Extract the [x, y] coordinate from the center of the cell holding the provided text.  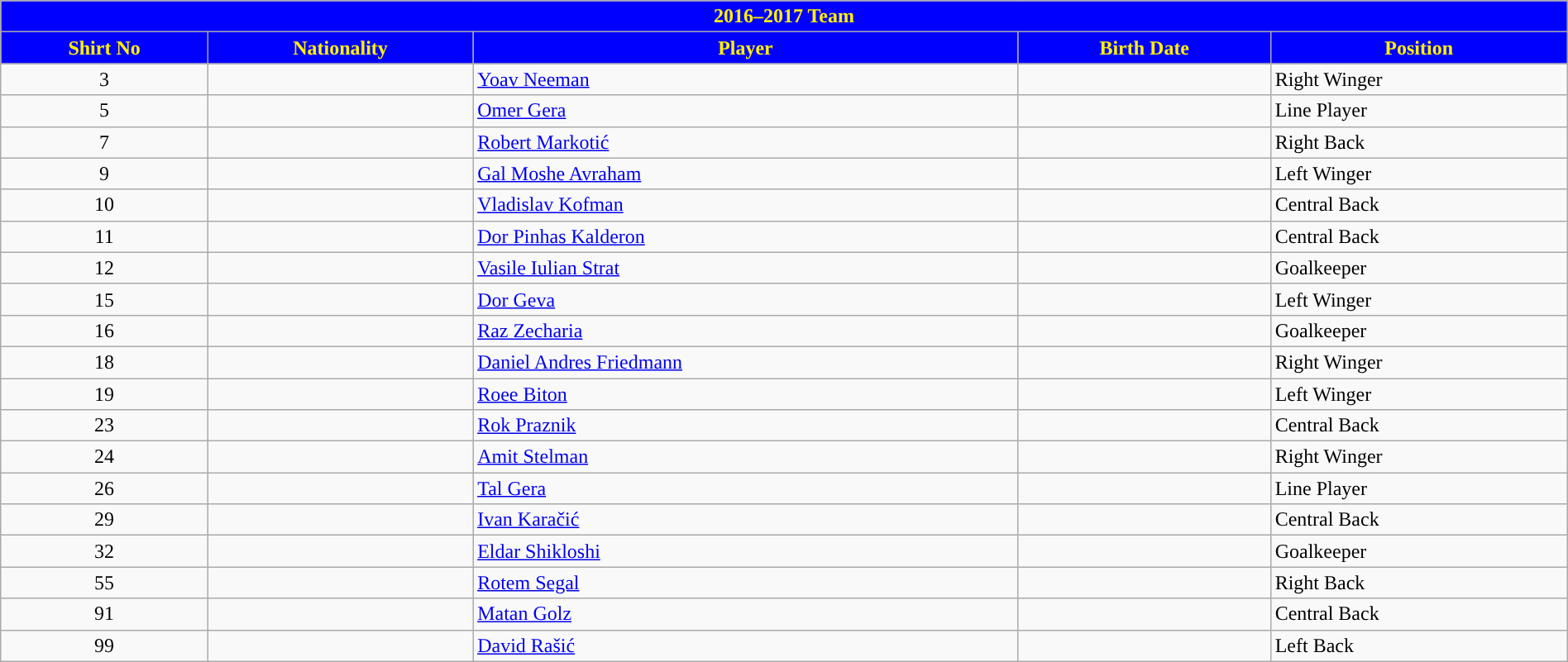
Dor Pinhas Kalderon [746, 236]
11 [104, 236]
91 [104, 614]
18 [104, 362]
99 [104, 645]
23 [104, 426]
Gal Moshe Avraham [746, 174]
Left Back [1419, 645]
26 [104, 488]
Tal Gera [746, 488]
Player [746, 48]
Vasile Iulian Strat [746, 268]
Amit Stelman [746, 457]
2016–2017 Team [784, 17]
24 [104, 457]
Yoav Neeman [746, 79]
Rok Praznik [746, 426]
3 [104, 79]
Roee Biton [746, 394]
Matan Golz [746, 614]
Nationality [340, 48]
Rotem Segal [746, 583]
10 [104, 205]
David Rašić [746, 645]
12 [104, 268]
7 [104, 142]
5 [104, 111]
29 [104, 520]
Birth Date [1145, 48]
Shirt No [104, 48]
Daniel Andres Friedmann [746, 362]
Ivan Karačić [746, 520]
Eldar Shikloshi [746, 551]
32 [104, 551]
16 [104, 331]
9 [104, 174]
19 [104, 394]
Position [1419, 48]
15 [104, 299]
Raz Zecharia [746, 331]
Dor Geva [746, 299]
Omer Gera [746, 111]
55 [104, 583]
Robert Markotić [746, 142]
Vladislav Kofman [746, 205]
